Determine the [X, Y] coordinate at the center of the cell enclosing the given text.  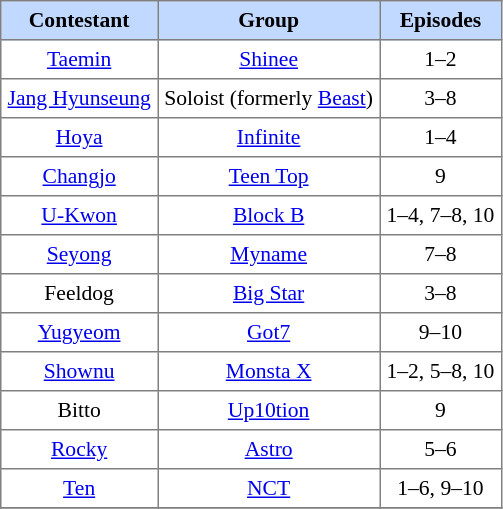
Soloist (formerly Beast) [269, 98]
1–4, 7–8, 10 [440, 216]
NCT [269, 488]
Block B [269, 216]
Seyong [80, 254]
Rocky [80, 450]
1–4 [440, 138]
Yugyeom [80, 332]
Shinee [269, 60]
7–8 [440, 254]
Astro [269, 450]
Up10tion [269, 410]
5–6 [440, 450]
Hoya [80, 138]
Contestant [80, 20]
U-Kwon [80, 216]
1–2 [440, 60]
Changjo [80, 176]
Shownu [80, 372]
Bitto [80, 410]
Episodes [440, 20]
Group [269, 20]
Big Star [269, 294]
1–6, 9–10 [440, 488]
Myname [269, 254]
Taemin [80, 60]
Got7 [269, 332]
9–10 [440, 332]
Teen Top [269, 176]
Infinite [269, 138]
Feeldog [80, 294]
Ten [80, 488]
Monsta X [269, 372]
Jang Hyunseung [80, 98]
1–2, 5–8, 10 [440, 372]
